Return the [X, Y] coordinate for the center point of the cell that contains the specified text.  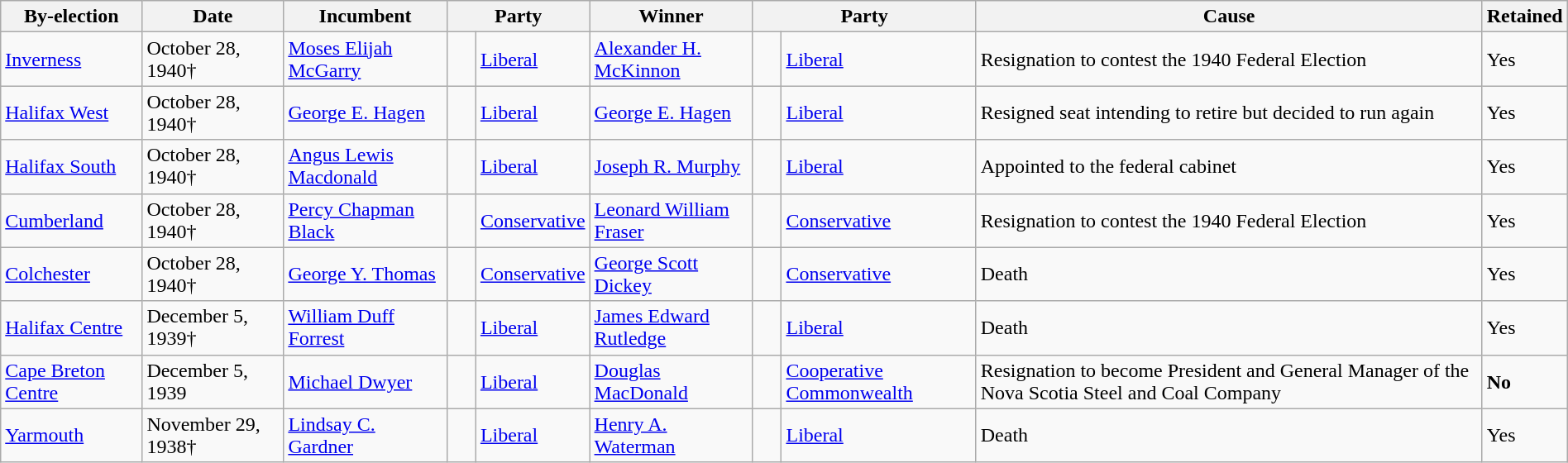
Resigned seat intending to retire but decided to run again [1229, 112]
Alexander H. McKinnon [672, 60]
Joseph R. Murphy [672, 167]
November 29, 1938† [213, 435]
Winner [672, 17]
Halifax Centre [71, 327]
December 5, 1939 [213, 382]
Percy Chapman Black [366, 220]
Inverness [71, 60]
Date [213, 17]
Cape Breton Centre [71, 382]
Colchester [71, 274]
George Scott Dickey [672, 274]
Retained [1525, 17]
William Duff Forrest [366, 327]
Resignation to become President and General Manager of the Nova Scotia Steel and Coal Company [1229, 382]
December 5, 1939† [213, 327]
Moses Elijah McGarry [366, 60]
Henry A. Waterman [672, 435]
Yarmouth [71, 435]
No [1525, 382]
Cooperative Commonwealth [878, 382]
Leonard William Fraser [672, 220]
Halifax South [71, 167]
Douglas MacDonald [672, 382]
Appointed to the federal cabinet [1229, 167]
James Edward Rutledge [672, 327]
George Y. Thomas [366, 274]
Halifax West [71, 112]
Cause [1229, 17]
Incumbent [366, 17]
Michael Dwyer [366, 382]
Angus Lewis Macdonald [366, 167]
Cumberland [71, 220]
By-election [71, 17]
Lindsay C. Gardner [366, 435]
